Find where the given text appears and provide that cell's center as (X, Y) coordinate. 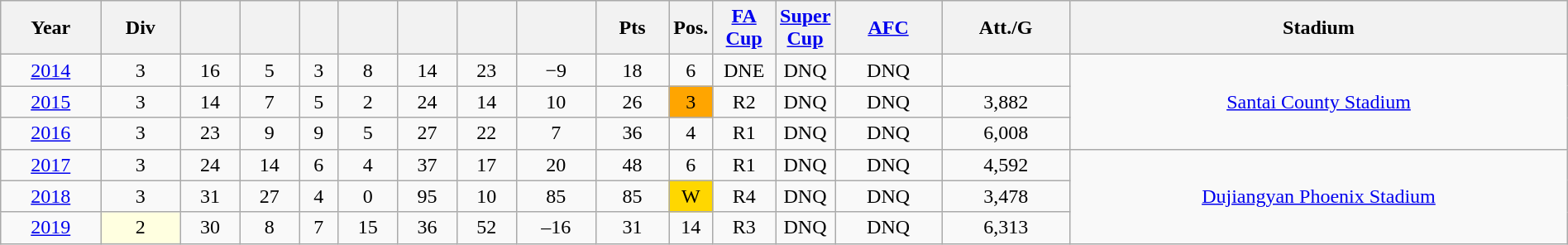
3,478 (1006, 196)
Super Cup (806, 28)
17 (486, 165)
Dujiangyan Phoenix Stadium (1319, 196)
2016 (51, 133)
AFC (888, 28)
4,592 (1006, 165)
26 (633, 102)
−9 (556, 70)
Pts (633, 28)
FA Cup (744, 28)
48 (633, 165)
22 (486, 133)
Att./G (1006, 28)
W (691, 196)
DNE (744, 70)
20 (556, 165)
37 (428, 165)
–16 (556, 228)
2019 (51, 228)
2015 (51, 102)
Pos. (691, 28)
2018 (51, 196)
6,008 (1006, 133)
0 (368, 196)
95 (428, 196)
18 (633, 70)
Stadium (1319, 28)
52 (486, 228)
R4 (744, 196)
Div (141, 28)
16 (210, 70)
2017 (51, 165)
Santai County Stadium (1319, 102)
Year (51, 28)
R3 (744, 228)
2014 (51, 70)
15 (368, 228)
R2 (744, 102)
30 (210, 228)
6,313 (1006, 228)
3,882 (1006, 102)
